Return the [X, Y] coordinate for the center point of the cell that contains the specified text.  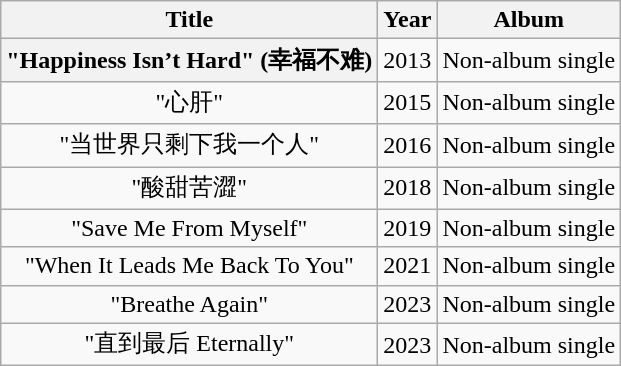
Title [190, 20]
2021 [408, 266]
Year [408, 20]
"心肝" [190, 102]
2013 [408, 60]
2015 [408, 102]
"酸甜苦澀" [190, 188]
"当世界只剩下我一个人" [190, 146]
"直到最后 Eternally" [190, 344]
"Save Me From Myself" [190, 228]
"Breathe Again" [190, 304]
"Happiness Isn’t Hard" (幸福不难) [190, 60]
2016 [408, 146]
2019 [408, 228]
2018 [408, 188]
Album [529, 20]
"When It Leads Me Back To You" [190, 266]
